Pinpoint the cell where the given text exists, returning its [X, Y] midpoint coordinate. 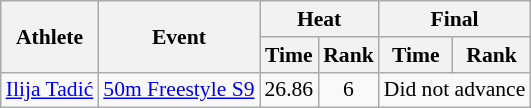
Heat [320, 19]
Final [455, 19]
Athlete [50, 36]
26.86 [290, 90]
6 [348, 90]
Ilija Tadić [50, 90]
50m Freestyle S9 [178, 90]
Event [178, 36]
Did not advance [455, 90]
